Detect which cell encompasses the target text, then output its (x, y) center coordinate. 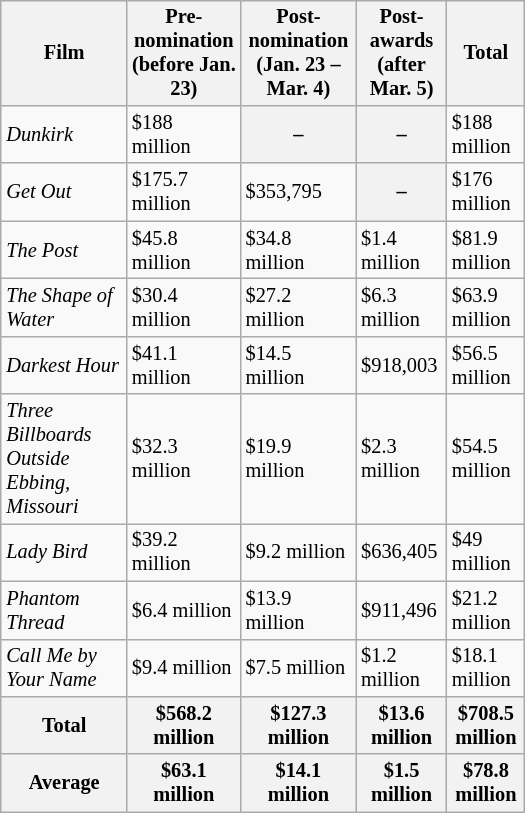
Pre-nomination(before Jan. 23) (184, 53)
$63.1 million (184, 783)
$19.9 million (299, 459)
$176 million (486, 192)
$911,496 (402, 610)
$81.9 million (486, 250)
Darkest Hour (64, 365)
$9.2 million (299, 553)
$1.2 million (402, 668)
$41.1 million (184, 365)
$18.1 million (486, 668)
Film (64, 53)
$56.5 million (486, 365)
$54.5 million (486, 459)
The Post (64, 250)
$14.5 million (299, 365)
$568.2 million (184, 726)
$353,795 (299, 192)
$63.9 million (486, 308)
$27.2 million (299, 308)
Phantom Thread (64, 610)
Dunkirk (64, 135)
The Shape of Water (64, 308)
Three Billboards Outside Ebbing, Missouri (64, 459)
Post-awards(after Mar. 5) (402, 53)
$13.9 million (299, 610)
$32.3 million (184, 459)
$45.8 million (184, 250)
$636,405 (402, 553)
$39.2 million (184, 553)
Get Out (64, 192)
$708.5 million (486, 726)
$30.4 million (184, 308)
$78.8 million (486, 783)
$14.1 million (299, 783)
$9.4 million (184, 668)
$49 million (486, 553)
$21.2 million (486, 610)
Post-nomination(Jan. 23 – Mar. 4) (299, 53)
$2.3 million (402, 459)
$918,003 (402, 365)
$34.8 million (299, 250)
$7.5 million (299, 668)
$6.4 million (184, 610)
$175.7 million (184, 192)
Lady Bird (64, 553)
Average (64, 783)
$1.5 million (402, 783)
$1.4 million (402, 250)
$6.3 million (402, 308)
Call Me by Your Name (64, 668)
$13.6 million (402, 726)
$127.3 million (299, 726)
